Return the (x, y) coordinate for the center point of the cell that contains the specified text.  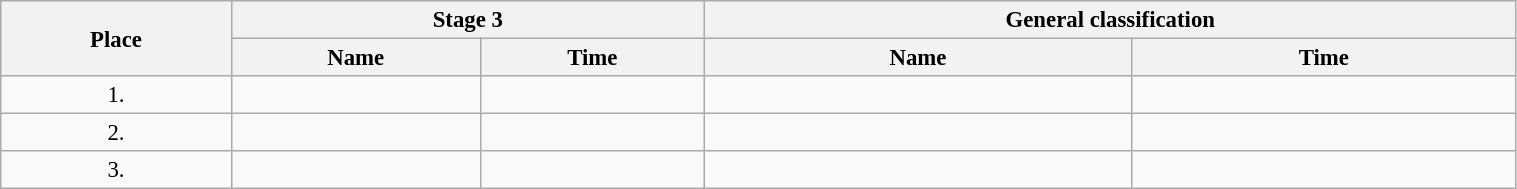
Place (116, 38)
1. (116, 95)
Stage 3 (468, 20)
3. (116, 170)
2. (116, 133)
General classification (1110, 20)
